Search for the cell housing the specified text and yield its [X, Y] center coordinate. 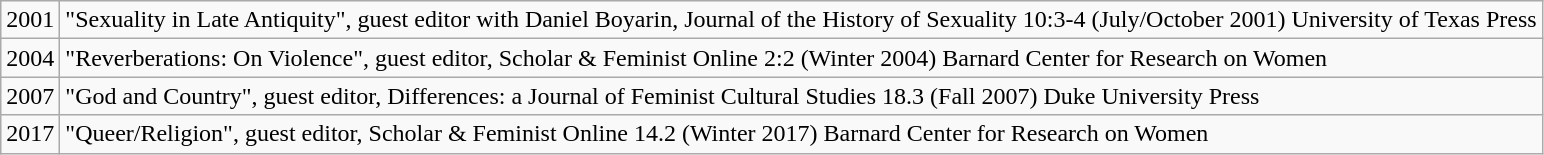
2007 [30, 96]
2004 [30, 58]
"Reverberations: On Violence", guest editor, Scholar & Feminist Online 2:2 (Winter 2004) Barnard Center for Research on Women [801, 58]
2001 [30, 20]
"Queer/Religion", guest editor, Scholar & Feminist Online 14.2 (Winter 2017) Barnard Center for Research on Women [801, 134]
2017 [30, 134]
"God and Country", guest editor, Differences: a Journal of Feminist Cultural Studies 18.3 (Fall 2007) Duke University Press [801, 96]
